Output the [x, y] coordinate of the center of the cell containing the given text.  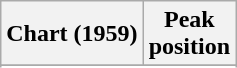
Peakposition [189, 34]
Chart (1959) [72, 34]
